Pinpoint the cell where the given text exists, returning its (x, y) midpoint coordinate. 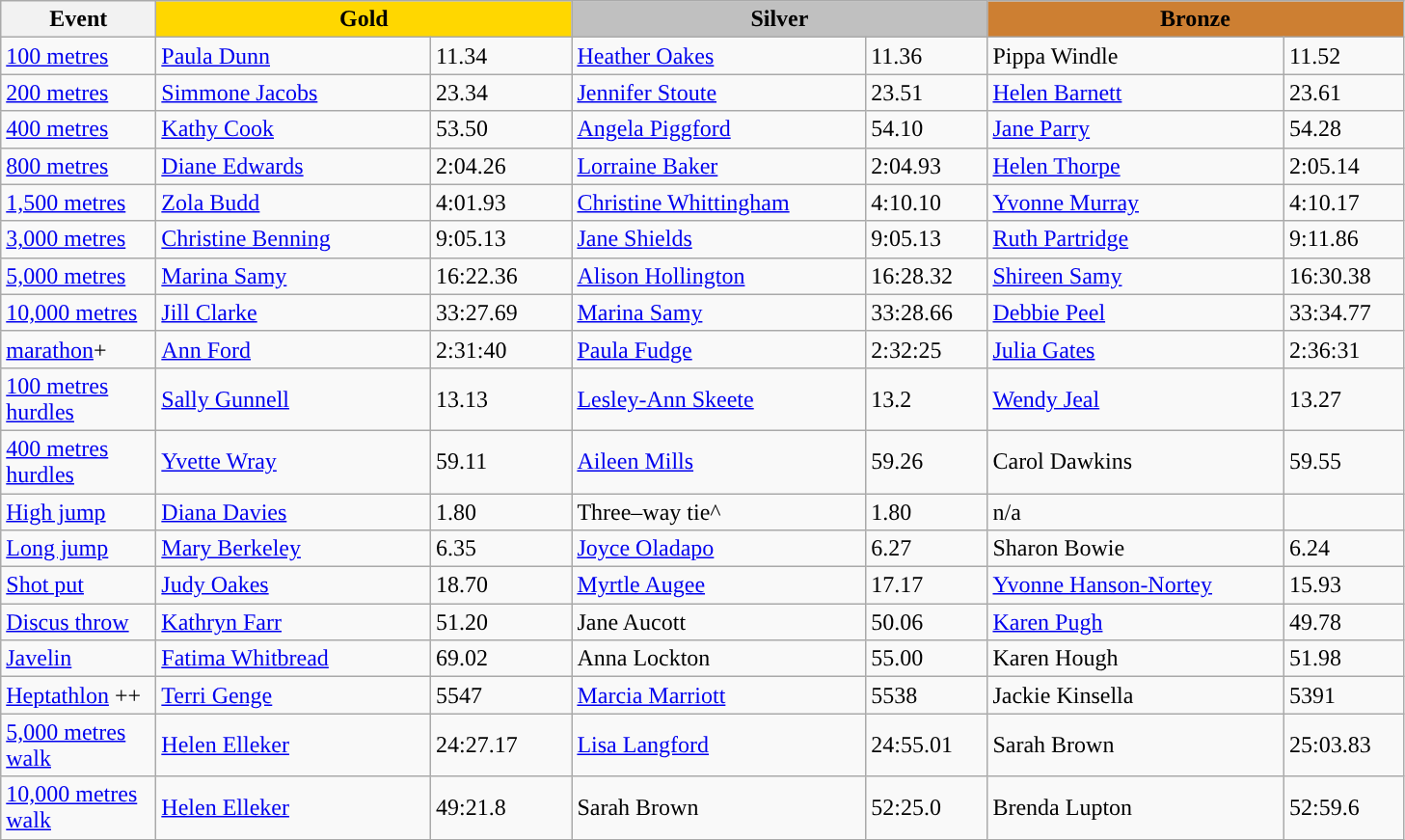
200 metres (79, 93)
Wendy Jeal (1136, 399)
Diana Davies (293, 512)
5538 (927, 695)
Lorraine Baker (719, 166)
Lesley-Ann Skeete (719, 399)
Long jump (79, 549)
Lisa Langford (719, 745)
Alison Hollington (719, 276)
400 metres hurdles (79, 461)
Karen Pugh (1136, 622)
18.70 (501, 585)
Myrtle Augee (719, 585)
Bronze (1196, 19)
Yvonne Hanson-Nortey (1136, 585)
23.34 (501, 93)
54.28 (1344, 129)
23.61 (1344, 93)
Helen Barnett (1136, 93)
16:30.38 (1344, 276)
52:25.0 (927, 808)
53.50 (501, 129)
Pippa Windle (1136, 56)
11.52 (1344, 56)
2:36:31 (1344, 349)
2:04.93 (927, 166)
100 metres (79, 56)
Diane Edwards (293, 166)
2:04.26 (501, 166)
Mary Berkeley (293, 549)
Paula Fudge (719, 349)
6.35 (501, 549)
51.98 (1344, 659)
Helen Thorpe (1136, 166)
400 metres (79, 129)
6.24 (1344, 549)
n/a (1136, 512)
4:01.93 (501, 203)
800 metres (79, 166)
Shireen Samy (1136, 276)
marathon+ (79, 349)
13.13 (501, 399)
1,500 metres (79, 203)
54.10 (927, 129)
Jane Shields (719, 239)
24:27.17 (501, 745)
11.34 (501, 56)
Christine Benning (293, 239)
Karen Hough (1136, 659)
2:31:40 (501, 349)
Jill Clarke (293, 312)
Carol Dawkins (1136, 461)
Sally Gunnell (293, 399)
33:34.77 (1344, 312)
23.51 (927, 93)
Ruth Partridge (1136, 239)
13.2 (927, 399)
Silver (779, 19)
51.20 (501, 622)
Christine Whittingham (719, 203)
Ann Ford (293, 349)
4:10.10 (927, 203)
Heptathlon ++ (79, 695)
2:05.14 (1344, 166)
52:59.6 (1344, 808)
Jane Parry (1136, 129)
5,000 metres (79, 276)
Fatima Whitbread (293, 659)
Marcia Marriott (719, 695)
55.00 (927, 659)
Jane Aucott (719, 622)
33:27.69 (501, 312)
49:21.8 (501, 808)
Simmone Jacobs (293, 93)
Discus throw (79, 622)
6.27 (927, 549)
Kathryn Farr (293, 622)
49.78 (1344, 622)
Yvette Wray (293, 461)
2:32:25 (927, 349)
Joyce Oladapo (719, 549)
59.55 (1344, 461)
69.02 (501, 659)
15.93 (1344, 585)
Jackie Kinsella (1136, 695)
Shot put (79, 585)
Julia Gates (1136, 349)
9:11.86 (1344, 239)
5,000 metres walk (79, 745)
High jump (79, 512)
Javelin (79, 659)
Paula Dunn (293, 56)
Sharon Bowie (1136, 549)
25:03.83 (1344, 745)
59.11 (501, 461)
5547 (501, 695)
Heather Oakes (719, 56)
10,000 metres walk (79, 808)
50.06 (927, 622)
11.36 (927, 56)
Event (79, 19)
Zola Budd (293, 203)
Yvonne Murray (1136, 203)
5391 (1344, 695)
4:10.17 (1344, 203)
16:28.32 (927, 276)
24:55.01 (927, 745)
Aileen Mills (719, 461)
13.27 (1344, 399)
Angela Piggford (719, 129)
Gold (365, 19)
59.26 (927, 461)
Terri Genge (293, 695)
17.17 (927, 585)
10,000 metres (79, 312)
Brenda Lupton (1136, 808)
Debbie Peel (1136, 312)
33:28.66 (927, 312)
3,000 metres (79, 239)
Judy Oakes (293, 585)
Three–way tie^ (719, 512)
100 metres hurdles (79, 399)
Anna Lockton (719, 659)
Jennifer Stoute (719, 93)
16:22.36 (501, 276)
Kathy Cook (293, 129)
